Return the (x, y) coordinate for the center point of the cell that contains the specified text.  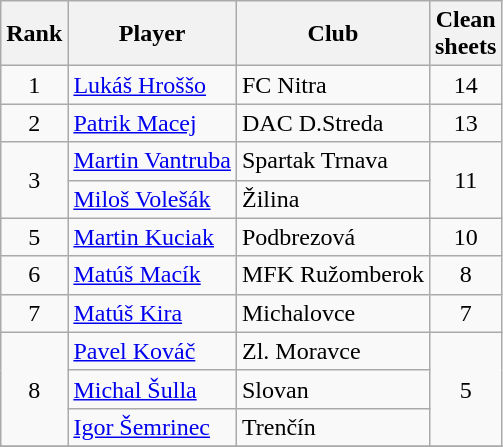
14 (465, 85)
Michal Šulla (152, 389)
Trenčín (332, 427)
Zl. Moravce (332, 351)
Miloš Volešák (152, 199)
Patrik Macej (152, 123)
Club (332, 34)
Rank (34, 34)
DAC D.Streda (332, 123)
MFK Ružomberok (332, 275)
FC Nitra (332, 85)
Lukáš Hroššo (152, 85)
2 (34, 123)
Matúš Macík (152, 275)
Clean sheets (465, 34)
11 (465, 180)
3 (34, 180)
Player (152, 34)
Žilina (332, 199)
1 (34, 85)
10 (465, 237)
Podbrezová (332, 237)
Matúš Kira (152, 313)
Slovan (332, 389)
Igor Šemrinec (152, 427)
Martin Vantruba (152, 161)
6 (34, 275)
Spartak Trnava (332, 161)
Michalovce (332, 313)
Martin Kuciak (152, 237)
Pavel Kováč (152, 351)
13 (465, 123)
